For the text-containing cell, return its midpoint in (X, Y) coordinate format. 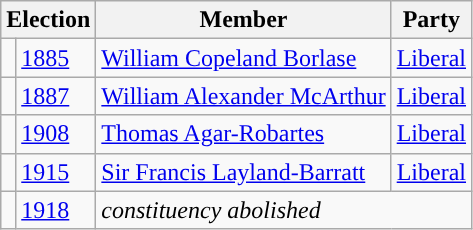
1887 (56, 96)
Party (431, 20)
1915 (56, 172)
1918 (56, 210)
Election (48, 20)
1908 (56, 134)
1885 (56, 58)
William Copeland Borlase (244, 58)
William Alexander McArthur (244, 96)
constituency abolished (284, 210)
Sir Francis Layland-Barratt (244, 172)
Member (244, 20)
Thomas Agar-Robartes (244, 134)
